Locate the cell with the specified text and output its [X, Y] center coordinate. 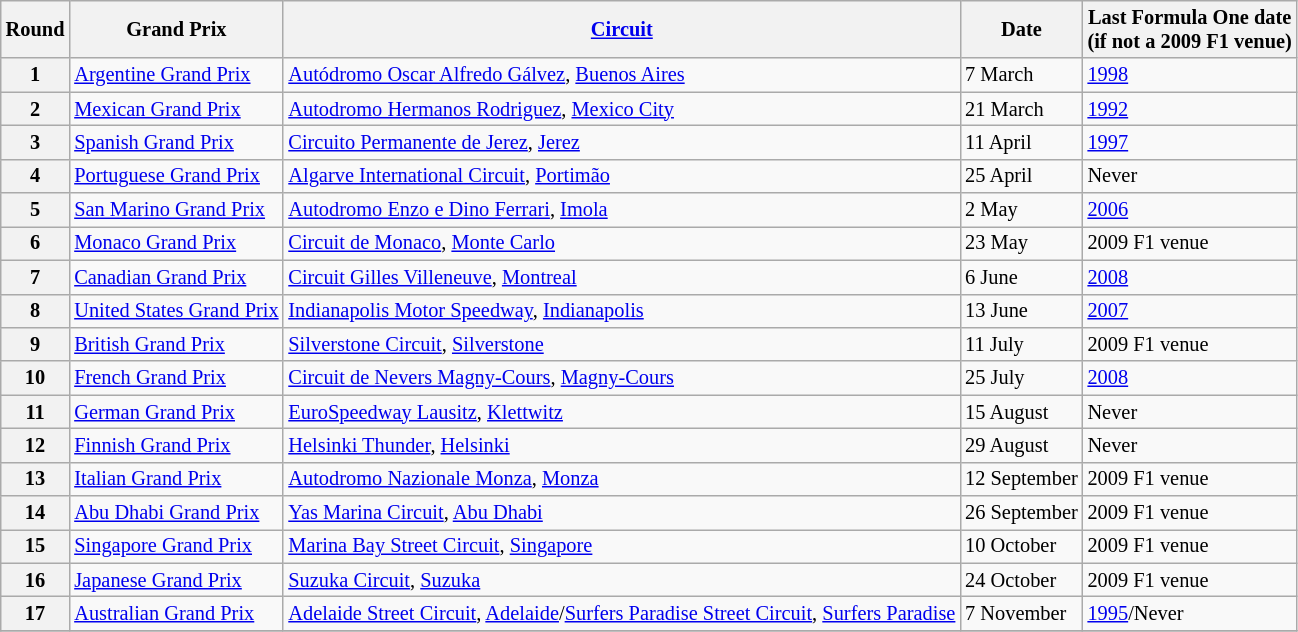
Yas Marina Circuit, Abu Dhabi [622, 513]
6 June [1021, 277]
21 March [1021, 109]
26 September [1021, 513]
17 [36, 613]
1998 [1190, 75]
25 July [1021, 378]
7 [36, 277]
8 [36, 311]
5 [36, 210]
Round [36, 29]
Marina Bay Street Circuit, Singapore [622, 546]
1997 [1190, 142]
Algarve International Circuit, Portimão [622, 176]
Italian Grand Prix [176, 479]
Circuit [622, 29]
24 October [1021, 580]
Indianapolis Motor Speedway, Indianapolis [622, 311]
7 November [1021, 613]
11 [36, 412]
Finnish Grand Prix [176, 445]
2006 [1190, 210]
13 June [1021, 311]
10 [36, 378]
Grand Prix [176, 29]
Abu Dhabi Grand Prix [176, 513]
Circuit de Monaco, Monte Carlo [622, 243]
1 [36, 75]
9 [36, 344]
4 [36, 176]
2 May [1021, 210]
Japanese Grand Prix [176, 580]
Last Formula One date(if not a 2009 F1 venue) [1190, 29]
2007 [1190, 311]
Circuito Permanente de Jerez, Jerez [622, 142]
Portuguese Grand Prix [176, 176]
French Grand Prix [176, 378]
Canadian Grand Prix [176, 277]
1995/Never [1190, 613]
12 [36, 445]
14 [36, 513]
2 [36, 109]
15 [36, 546]
7 March [1021, 75]
13 [36, 479]
Spanish Grand Prix [176, 142]
16 [36, 580]
Argentine Grand Prix [176, 75]
Suzuka Circuit, Suzuka [622, 580]
EuroSpeedway Lausitz, Klettwitz [622, 412]
12 September [1021, 479]
11 April [1021, 142]
San Marino Grand Prix [176, 210]
Circuit Gilles Villeneuve, Montreal [622, 277]
Helsinki Thunder, Helsinki [622, 445]
23 May [1021, 243]
10 October [1021, 546]
1992 [1190, 109]
German Grand Prix [176, 412]
United States Grand Prix [176, 311]
Adelaide Street Circuit, Adelaide/Surfers Paradise Street Circuit, Surfers Paradise [622, 613]
Autódromo Oscar Alfredo Gálvez, Buenos Aires [622, 75]
11 July [1021, 344]
Circuit de Nevers Magny-Cours, Magny-Cours [622, 378]
Mexican Grand Prix [176, 109]
15 August [1021, 412]
Monaco Grand Prix [176, 243]
Autodromo Enzo e Dino Ferrari, Imola [622, 210]
Autodromo Nazionale Monza, Monza [622, 479]
Australian Grand Prix [176, 613]
British Grand Prix [176, 344]
29 August [1021, 445]
Singapore Grand Prix [176, 546]
Autodromo Hermanos Rodriguez, Mexico City [622, 109]
Date [1021, 29]
25 April [1021, 176]
6 [36, 243]
Silverstone Circuit, Silverstone [622, 344]
3 [36, 142]
